Identify which cell holds the provided text, then report its (x, y) central coordinate. 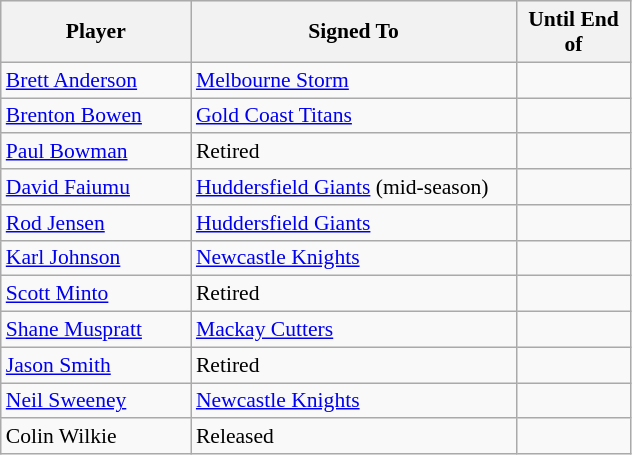
Brett Anderson (96, 80)
Scott Minto (96, 294)
Melbourne Storm (354, 80)
Jason Smith (96, 365)
Brenton Bowen (96, 116)
Gold Coast Titans (354, 116)
Huddersfield Giants (mid-season) (354, 187)
Signed To (354, 32)
Neil Sweeney (96, 401)
Paul Bowman (96, 152)
Player (96, 32)
Karl Johnson (96, 258)
Huddersfield Giants (354, 223)
Mackay Cutters (354, 330)
David Faiumu (96, 187)
Until End of (574, 32)
Shane Muspratt (96, 330)
Released (354, 437)
Rod Jensen (96, 223)
Colin Wilkie (96, 437)
